Output the (X, Y) coordinate of the center of the cell containing the given text.  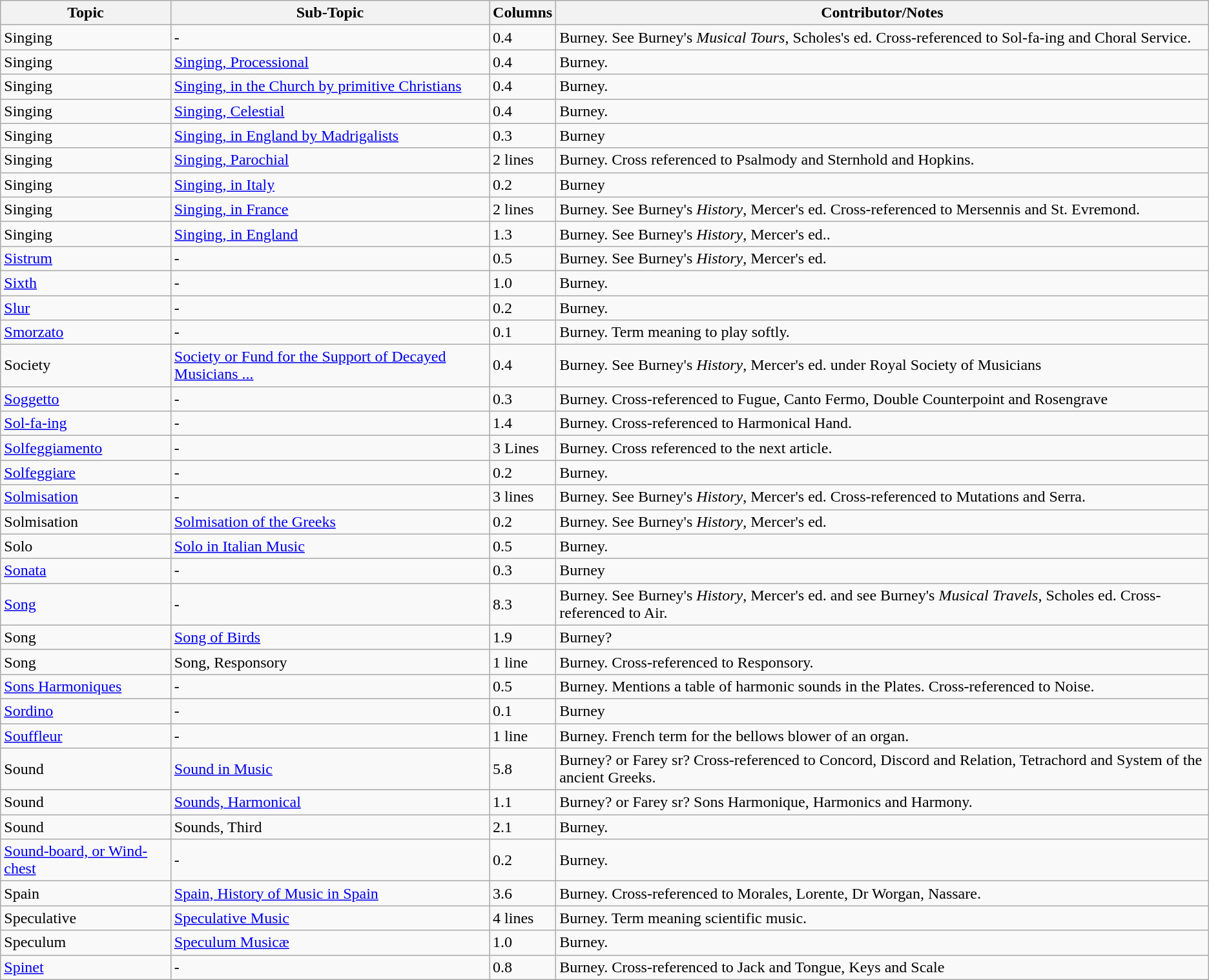
3 Lines (523, 448)
Singing, in France (329, 209)
Burney. Cross referenced to Psalmody and Sternhold and Hopkins. (882, 160)
Burney. See Burney's History, Mercer's ed. Cross-referenced to Mutations and Serra. (882, 497)
Burney. Cross-referenced to Harmonical Hand. (882, 424)
Singing, in the Church by primitive Christians (329, 87)
Soggetto (86, 399)
Contributor/Notes (882, 13)
Burney. See Burney's History, Mercer's ed. and see Burney's Musical Travels, Scholes ed. Cross-referenced to Air. (882, 604)
5.8 (523, 770)
Sub-Topic (329, 13)
Speculative Music (329, 918)
Singing, in England (329, 234)
Burney. See Burney's History, Mercer's ed. under Royal Society of Musicians (882, 365)
Song of Birds (329, 637)
Society (86, 365)
3.6 (523, 893)
Speculative (86, 918)
Sons Harmoniques (86, 686)
1.9 (523, 637)
1.4 (523, 424)
3 lines (523, 497)
Burney. See Burney's Musical Tours, Scholes's ed. Cross-referenced to Sol-fa-ing and Choral Service. (882, 37)
Burney. See Burney's History, Mercer's ed. Cross-referenced to Mersennis and St. Evremond. (882, 209)
Spain (86, 893)
Sounds, Harmonical (329, 802)
1.3 (523, 234)
Solo (86, 546)
Sordino (86, 711)
Burney. Cross-referenced to Responsory. (882, 662)
Singing, in England by Madrigalists (329, 136)
Singing, Celestial (329, 111)
Burney. Cross-referenced to Fugue, Canto Fermo, Double Counterpoint and Rosengrave (882, 399)
Sixth (86, 283)
Burney. Cross-referenced to Morales, Lorente, Dr Worgan, Nassare. (882, 893)
Burney? or Farey sr? Sons Harmonique, Harmonics and Harmony. (882, 802)
Sound in Music (329, 770)
Sounds, Third (329, 827)
2.1 (523, 827)
Song, Responsory (329, 662)
Sol-fa-ing (86, 424)
Burney. Mentions a table of harmonic sounds in the Plates. Cross-referenced to Noise. (882, 686)
Speculum (86, 943)
Solo in Italian Music (329, 546)
Burney. French term for the bellows blower of an organ. (882, 735)
Solfeggiamento (86, 448)
Burney. Term meaning to play softly. (882, 332)
Speculum Musicæ (329, 943)
Burney. Term meaning scientific music. (882, 918)
Burney. See Burney's History, Mercer's ed.. (882, 234)
Sound-board, or Wind-chest (86, 860)
Singing, Parochial (329, 160)
Burney. Cross referenced to the next article. (882, 448)
Slur (86, 308)
4 lines (523, 918)
Topic (86, 13)
Burney? (882, 637)
Solfeggiare (86, 473)
Burney? or Farey sr? Cross-referenced to Concord, Discord and Relation, Tetrachord and System of the ancient Greeks. (882, 770)
Spinet (86, 967)
Singing, Processional (329, 62)
Spain, History of Music in Spain (329, 893)
Smorzato (86, 332)
0.8 (523, 967)
1.1 (523, 802)
Society or Fund for the Support of Decayed Musicians ... (329, 365)
Burney. Cross-referenced to Jack and Tongue, Keys and Scale (882, 967)
Columns (523, 13)
Solmisation of the Greeks (329, 522)
Sonata (86, 571)
Souffleur (86, 735)
8.3 (523, 604)
Singing, in Italy (329, 185)
Sistrum (86, 258)
